Provide the [x, y] coordinate of the cell's center where the given text is located.  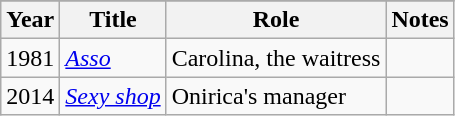
1981 [30, 58]
Title [113, 20]
Onirica's manager [276, 96]
Notes [420, 20]
Year [30, 20]
Carolina, the waitress [276, 58]
Role [276, 20]
Sexy shop [113, 96]
Asso [113, 58]
2014 [30, 96]
